Identify which cell holds the provided text, then report its [x, y] central coordinate. 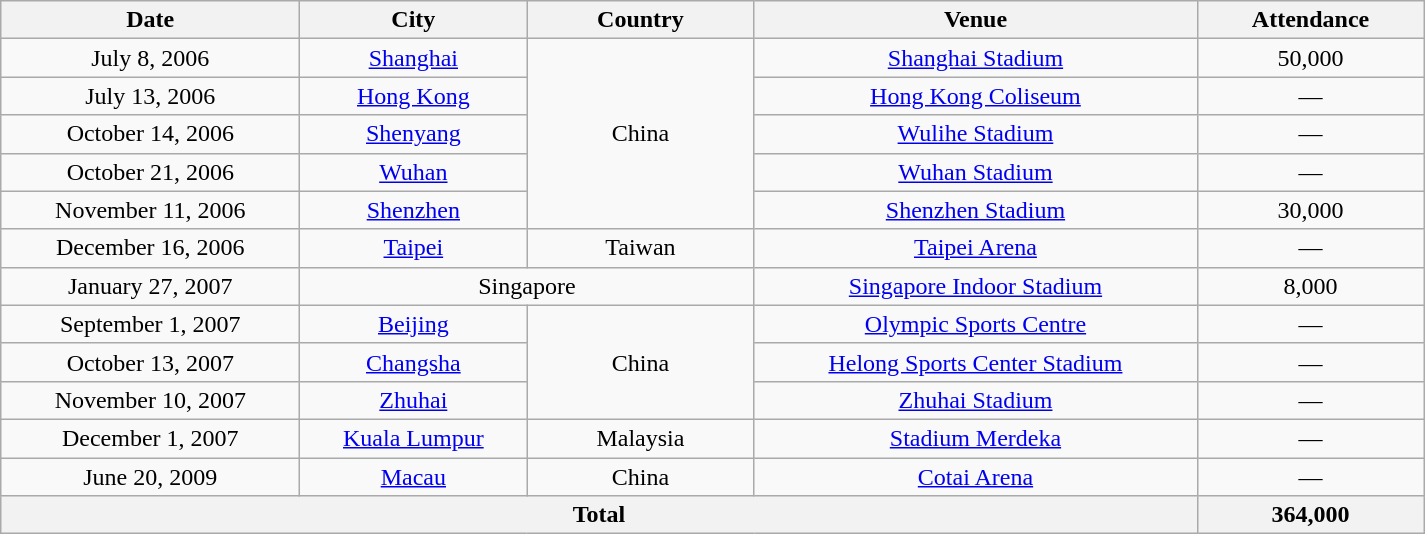
Shenyang [414, 134]
Wuhan [414, 172]
Hong Kong Coliseum [976, 96]
Shanghai [414, 58]
January 27, 2007 [150, 286]
30,000 [1310, 210]
June 20, 2009 [150, 477]
Country [640, 20]
Cotai Arena [976, 477]
Stadium Merdeka [976, 438]
July 8, 2006 [150, 58]
8,000 [1310, 286]
Malaysia [640, 438]
Helong Sports Center Stadium [976, 362]
Taiwan [640, 248]
Macau [414, 477]
December 16, 2006 [150, 248]
November 10, 2007 [150, 400]
Changsha [414, 362]
Zhuhai [414, 400]
November 11, 2006 [150, 210]
September 1, 2007 [150, 324]
Zhuhai Stadium [976, 400]
City [414, 20]
December 1, 2007 [150, 438]
Venue [976, 20]
Singapore Indoor Stadium [976, 286]
Beijing [414, 324]
Total [599, 515]
Taipei [414, 248]
Attendance [1310, 20]
Wulihe Stadium [976, 134]
Date [150, 20]
Shanghai Stadium [976, 58]
Shenzhen Stadium [976, 210]
Olympic Sports Centre [976, 324]
July 13, 2006 [150, 96]
October 13, 2007 [150, 362]
50,000 [1310, 58]
364,000 [1310, 515]
Kuala Lumpur [414, 438]
October 21, 2006 [150, 172]
Wuhan Stadium [976, 172]
Taipei Arena [976, 248]
Hong Kong [414, 96]
Shenzhen [414, 210]
October 14, 2006 [150, 134]
Singapore [527, 286]
